Determine the (X, Y) coordinate at the center of the cell enclosing the given text.  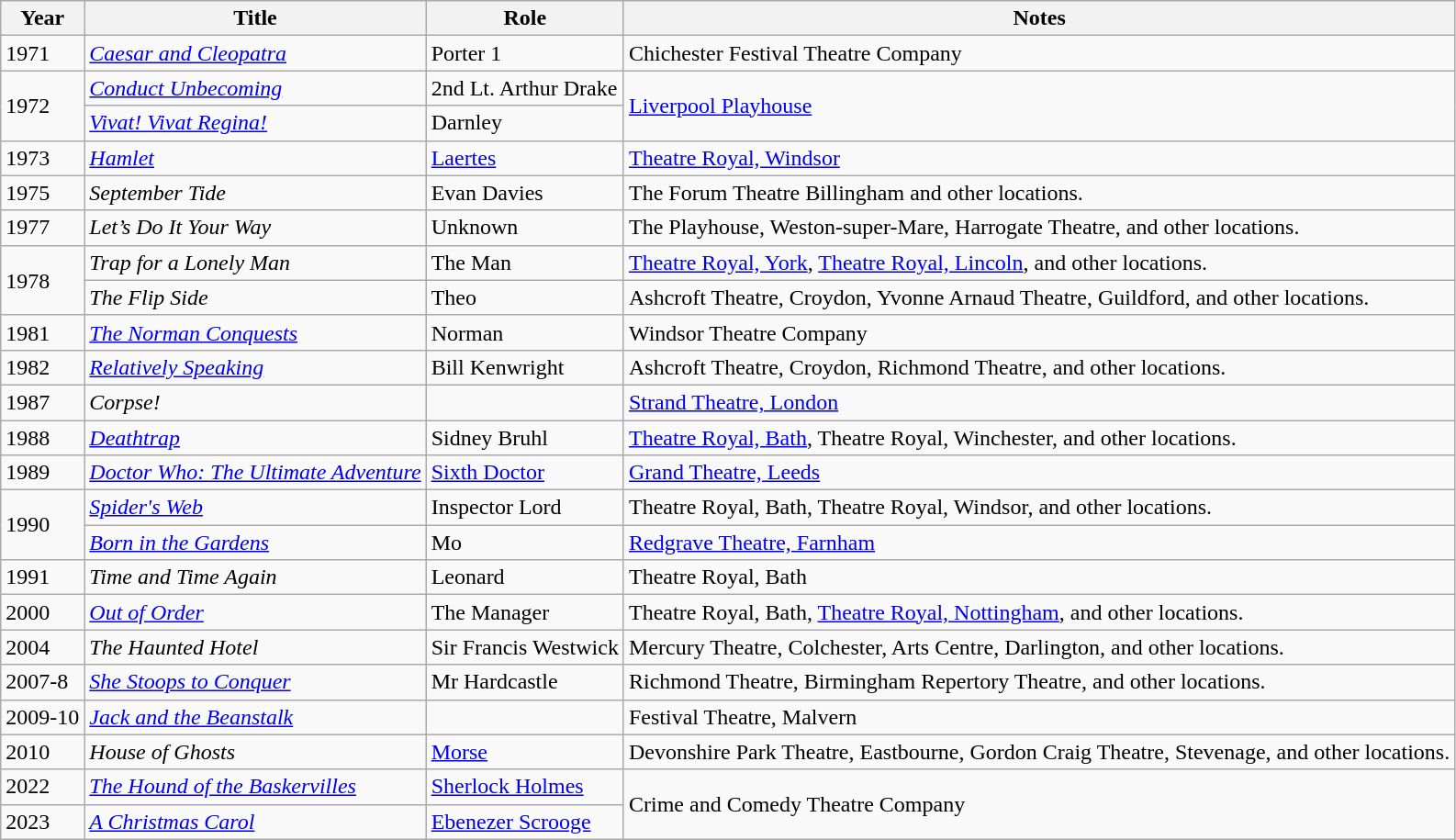
The Playhouse, Weston-super-Mare, Harrogate Theatre, and other locations. (1039, 228)
1978 (42, 280)
Theatre Royal, Bath (1039, 577)
Sidney Bruhl (525, 438)
Born in the Gardens (255, 543)
Darnley (525, 123)
1972 (42, 106)
Unknown (525, 228)
Devonshire Park Theatre, Eastbourne, Gordon Craig Theatre, Stevenage, and other locations. (1039, 752)
The Flip Side (255, 297)
2023 (42, 822)
1975 (42, 193)
Conduct Unbecoming (255, 88)
Doctor Who: The Ultimate Adventure (255, 473)
Sherlock Holmes (525, 787)
The Man (525, 263)
Inspector Lord (525, 508)
Chichester Festival Theatre Company (1039, 53)
Porter 1 (525, 53)
2004 (42, 647)
Norman (525, 332)
A Christmas Carol (255, 822)
Sir Francis Westwick (525, 647)
1981 (42, 332)
Spider's Web (255, 508)
Morse (525, 752)
Windsor Theatre Company (1039, 332)
She Stoops to Conquer (255, 682)
Mo (525, 543)
Let’s Do It Your Way (255, 228)
Redgrave Theatre, Farnham (1039, 543)
Corpse! (255, 402)
Ashcroft Theatre, Croydon, Yvonne Arnaud Theatre, Guildford, and other locations. (1039, 297)
1973 (42, 158)
1990 (42, 525)
Liverpool Playhouse (1039, 106)
Leonard (525, 577)
2007-8 (42, 682)
Theatre Royal, Bath, Theatre Royal, Winchester, and other locations. (1039, 438)
Richmond Theatre, Birmingham Repertory Theatre, and other locations. (1039, 682)
1988 (42, 438)
1982 (42, 367)
2009-10 (42, 717)
Ebenezer Scrooge (525, 822)
Crime and Comedy Theatre Company (1039, 804)
1987 (42, 402)
Festival Theatre, Malvern (1039, 717)
Theo (525, 297)
The Forum Theatre Billingham and other locations. (1039, 193)
2nd Lt. Arthur Drake (525, 88)
Caesar and Cleopatra (255, 53)
The Hound of the Baskervilles (255, 787)
Theatre Royal, Bath, Theatre Royal, Nottingham, and other locations. (1039, 612)
Theatre Royal, York, Theatre Royal, Lincoln, and other locations. (1039, 263)
Year (42, 18)
Theatre Royal, Bath, Theatre Royal, Windsor, and other locations. (1039, 508)
Sixth Doctor (525, 473)
Strand Theatre, London (1039, 402)
Grand Theatre, Leeds (1039, 473)
The Haunted Hotel (255, 647)
The Norman Conquests (255, 332)
2022 (42, 787)
Notes (1039, 18)
Hamlet (255, 158)
Title (255, 18)
Trap for a Lonely Man (255, 263)
Out of Order (255, 612)
2000 (42, 612)
Laertes (525, 158)
2010 (42, 752)
Vivat! Vivat Regina! (255, 123)
1977 (42, 228)
Relatively Speaking (255, 367)
Deathtrap (255, 438)
Theatre Royal, Windsor (1039, 158)
The Manager (525, 612)
House of Ghosts (255, 752)
September Tide (255, 193)
Jack and the Beanstalk (255, 717)
Ashcroft Theatre, Croydon, Richmond Theatre, and other locations. (1039, 367)
Role (525, 18)
1971 (42, 53)
Mercury Theatre, Colchester, Arts Centre, Darlington, and other locations. (1039, 647)
1989 (42, 473)
Evan Davies (525, 193)
1991 (42, 577)
Mr Hardcastle (525, 682)
Time and Time Again (255, 577)
Bill Kenwright (525, 367)
